Identify which cell holds the provided text, then report its (X, Y) central coordinate. 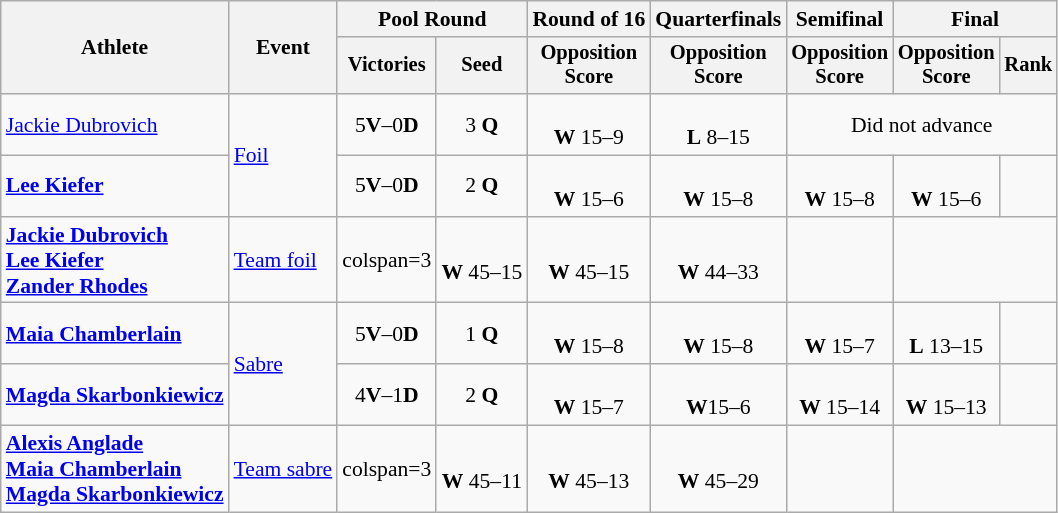
Round of 16 (588, 19)
1 Q (482, 334)
W 45–13 (588, 470)
Athlete (115, 48)
Sabre (284, 364)
Did not advance (922, 124)
Event (284, 48)
Jackie Dubrovich (115, 124)
4V–1D (386, 394)
W 45–29 (718, 470)
Team sabre (284, 470)
W 15–13 (946, 394)
Seed (482, 66)
W 15–9 (588, 124)
Foil (284, 155)
Rank (1028, 66)
Quarterfinals (718, 19)
3 Q (482, 124)
Victories (386, 66)
Maia Chamberlain (115, 334)
Final (975, 19)
Lee Kiefer (115, 186)
Team foil (284, 260)
Alexis AngladeMaia ChamberlainMagda Skarbonkiewicz (115, 470)
W15–6 (718, 394)
L 8–15 (718, 124)
Magda Skarbonkiewicz (115, 394)
L 13–15 (946, 334)
W 45–11 (482, 470)
Semifinal (840, 19)
Pool Round (432, 19)
Jackie DubrovichLee KieferZander Rhodes (115, 260)
W 15–14 (840, 394)
W 44–33 (718, 260)
